Scan for the cell matching the given text and deliver its [x, y] coordinate at center. 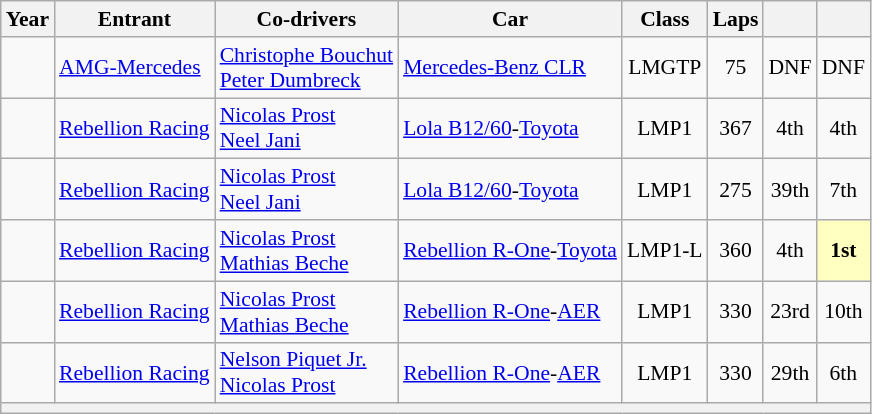
10th [844, 312]
Nelson Piquet Jr. Nicolas Prost [306, 372]
360 [736, 250]
LMP1-L [665, 250]
7th [844, 190]
Rebellion R-One-Toyota [510, 250]
AMG-Mercedes [134, 68]
Christophe Bouchut Peter Dumbreck [306, 68]
Mercedes-Benz CLR [510, 68]
275 [736, 190]
39th [790, 190]
Car [510, 19]
75 [736, 68]
6th [844, 372]
Class [665, 19]
1st [844, 250]
29th [790, 372]
Laps [736, 19]
367 [736, 128]
23rd [790, 312]
Entrant [134, 19]
LMGTP [665, 68]
Co-drivers [306, 19]
Year [28, 19]
